For the text-containing cell, return its midpoint in (X, Y) coordinate format. 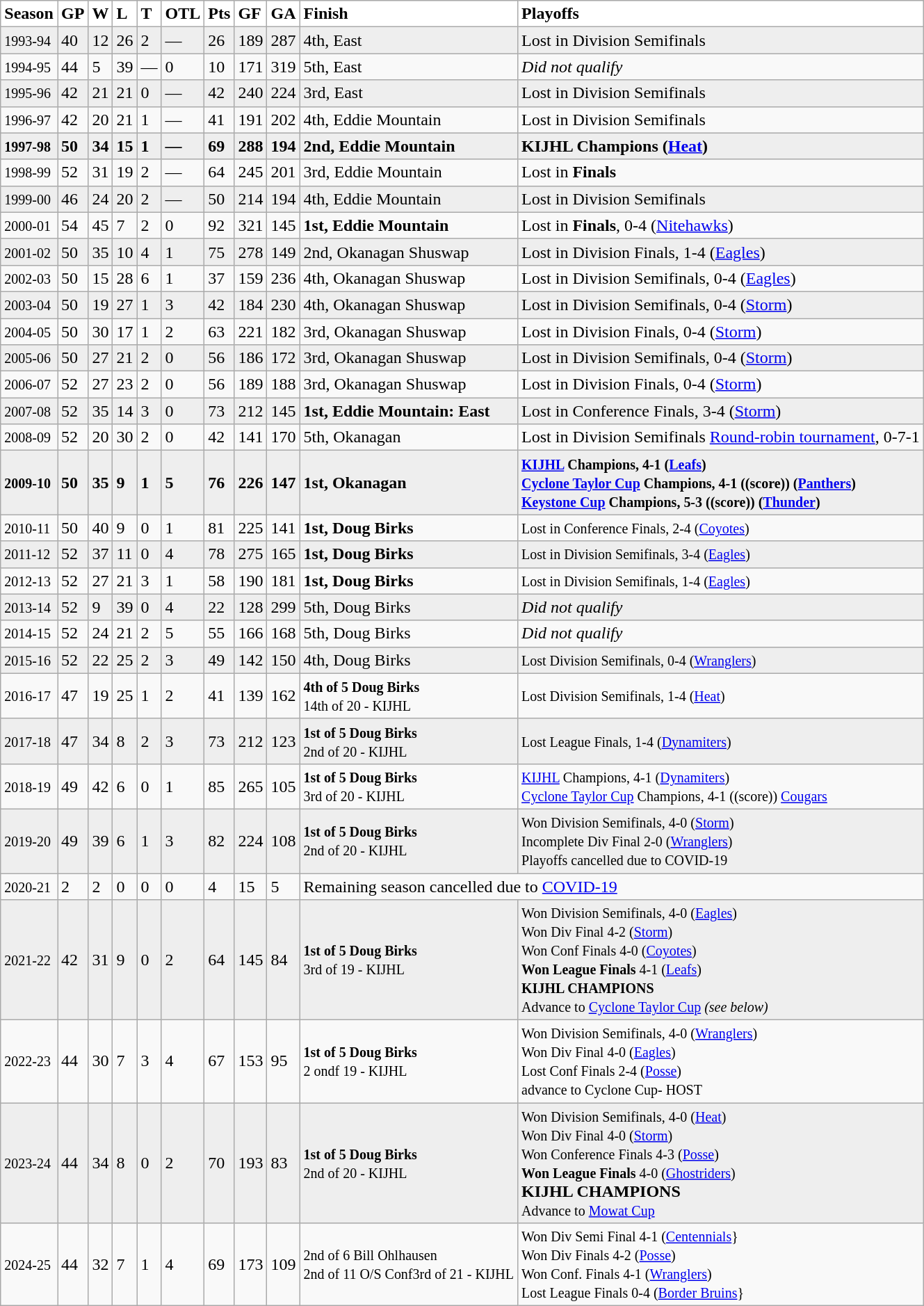
Lost in Division Semifinals, 1-4 (Eagles) (721, 581)
2024-25 (29, 1264)
171 (250, 67)
GA (284, 14)
Lost in Division Semifinals, 3-4 (Eagles) (721, 554)
Lost in Finals (721, 172)
4th, East (409, 40)
T (149, 14)
172 (284, 358)
201 (284, 172)
1st of 5 Doug Birks 3rd of 20 - KIJHL (409, 786)
188 (284, 385)
54 (72, 225)
67 (220, 1061)
214 (250, 199)
Won Division Semifinals, 4-0 (Storm)Incomplete Div Final 2-0 (Wranglers)Playoffs cancelled due to COVID-19 (721, 841)
Finish (409, 14)
2023-24 (29, 1163)
17 (125, 332)
4th of 5 Doug Birks 14th of 20 - KIJHL (409, 695)
Won Division Semifinals, 4-0 (Wranglers)Won Div Final 4-0 (Eagles)Lost Conf Finals 2-4 (Posse)advance to Cyclone Cup- HOST (721, 1061)
2000-01 (29, 225)
2021-22 (29, 960)
170 (284, 437)
153 (250, 1061)
Lost in Division Semifinals Round-robin tournament, 0-7-1 (721, 437)
81 (220, 528)
KIJHL Champions, 4-1 (Dynamiters)Cyclone Taylor Cup Champions, 4-1 ((score)) Cougars (721, 786)
149 (284, 252)
321 (250, 225)
Remaining season cancelled due to COVID-19 (612, 887)
2003-04 (29, 305)
2001-02 (29, 252)
150 (284, 660)
1994-95 (29, 67)
Lost in Finals, 0-4 (Nitehawks) (721, 225)
275 (250, 554)
159 (250, 278)
28 (125, 278)
Lost in Division Finals, 1-4 (Eagles) (721, 252)
2015-16 (29, 660)
230 (284, 305)
1st of 5 Doug Birks 3rd of 19 - KIJHL (409, 960)
142 (250, 660)
182 (284, 332)
W (100, 14)
2022-23 (29, 1061)
1997-98 (29, 146)
Lost Division Semifinals, 0-4 (Wranglers) (721, 660)
Lost in Division Semifinals, 0-4 (Eagles) (721, 278)
147 (284, 483)
82 (220, 841)
2005-06 (29, 358)
2016-17 (29, 695)
3rd, Eddie Mountain (409, 172)
166 (250, 634)
Season (29, 14)
128 (250, 607)
55 (220, 634)
4th, Doug Birks (409, 660)
288 (250, 146)
2014-15 (29, 634)
45 (100, 225)
1st, Eddie Mountain: East (409, 411)
76 (220, 483)
Lost in Conference Finals, 2-4 (Coyotes) (721, 528)
2006-07 (29, 385)
236 (284, 278)
1998-99 (29, 172)
Pts (220, 14)
1st, Okanagan (409, 483)
139 (250, 695)
2012-13 (29, 581)
1st of 5 Doug Birks 2 ondf 19 - KIJHL (409, 1061)
2020-21 (29, 887)
75 (220, 252)
168 (284, 634)
23 (125, 385)
240 (250, 93)
GF (250, 14)
162 (284, 695)
OTL (183, 14)
2002-03 (29, 278)
245 (250, 172)
299 (284, 607)
32 (100, 1264)
84 (284, 960)
186 (250, 358)
2nd, Okanagan Shuswap (409, 252)
Won Div Semi Final 4-1 (Centennials}Won Div Finals 4-2 (Posse)Won Conf. Finals 4-1 (Wranglers)Lost League Finals 0-4 (Border Bruins} (721, 1264)
GP (72, 14)
2004-05 (29, 332)
2019-20 (29, 841)
2nd of 6 Bill Ohlhausen 2nd of 11 O/S Conf3rd of 21 - KIJHL (409, 1264)
Lost League Finals, 1-4 (Dynamiters) (721, 741)
319 (284, 67)
2009-10 (29, 483)
2nd, Eddie Mountain (409, 146)
Lost in Conference Finals, 3-4 (Storm) (721, 411)
1995-96 (29, 93)
5th, East (409, 67)
105 (284, 786)
181 (284, 581)
108 (284, 841)
63 (220, 332)
L (125, 14)
221 (250, 332)
70 (220, 1163)
1st, Eddie Mountain (409, 225)
83 (284, 1163)
191 (250, 120)
Playoffs (721, 14)
46 (72, 199)
58 (220, 581)
173 (250, 1264)
287 (284, 40)
1993-94 (29, 40)
2017-18 (29, 741)
1996-97 (29, 120)
95 (284, 1061)
184 (250, 305)
12 (100, 40)
2011-12 (29, 554)
92 (220, 225)
278 (250, 252)
2008-09 (29, 437)
2007-08 (29, 411)
2010-11 (29, 528)
265 (250, 786)
190 (250, 581)
193 (250, 1163)
85 (220, 786)
2013-14 (29, 607)
78 (220, 554)
225 (250, 528)
1999-00 (29, 199)
14 (125, 411)
123 (284, 741)
165 (284, 554)
226 (250, 483)
5th, Okanagan (409, 437)
2018-19 (29, 786)
KIJHL Champions (Heat) (721, 146)
11 (125, 554)
109 (284, 1264)
3rd, East (409, 93)
KIJHL Champions, 4-1 (Leafs)Cyclone Taylor Cup Champions, 4-1 ((score)) (Panthers)Keystone Cup Champions, 5-3 ((score)) (Thunder) (721, 483)
202 (284, 120)
Lost Division Semifinals, 1-4 (Heat) (721, 695)
